Pinpoint the cell where the given text exists, returning its (X, Y) midpoint coordinate. 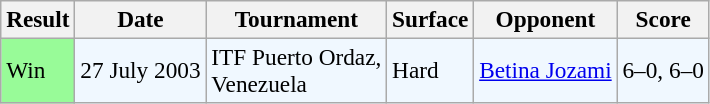
Tournament (296, 19)
27 July 2003 (140, 70)
Win (38, 70)
Score (663, 19)
Result (38, 19)
6–0, 6–0 (663, 70)
Betina Jozami (546, 70)
Surface (430, 19)
Opponent (546, 19)
Date (140, 19)
ITF Puerto Ordaz, Venezuela (296, 70)
Hard (430, 70)
